Locate the cell with the specified text and output its (X, Y) center coordinate. 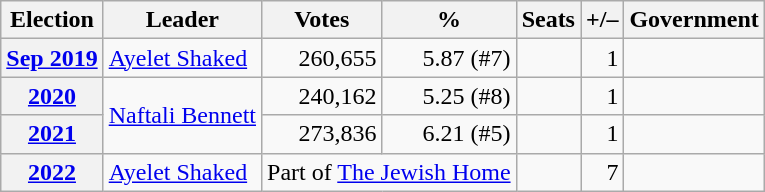
Seats (548, 20)
7 (602, 172)
Votes (322, 20)
Part of The Jewish Home (390, 172)
+/– (602, 20)
2022 (52, 172)
% (449, 20)
Naftali Bennett (182, 115)
2020 (52, 96)
Sep 2019 (52, 58)
Leader (182, 20)
273,836 (322, 134)
2021 (52, 134)
240,162 (322, 96)
260,655 (322, 58)
Government (694, 20)
5.87 (#7) (449, 58)
5.25 (#8) (449, 96)
6.21 (#5) (449, 134)
Election (52, 20)
